Provide the [X, Y] coordinate of the cell's center where the given text is located.  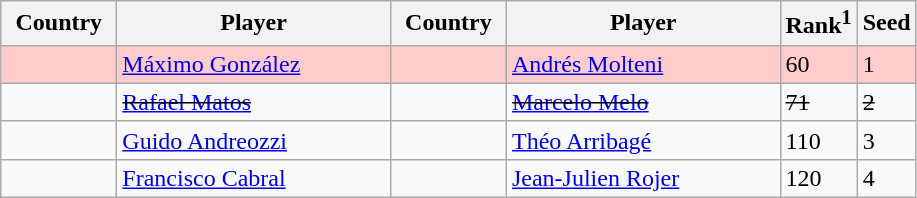
Rafael Matos [254, 102]
1 [886, 64]
Rank1 [818, 24]
Andrés Molteni [643, 64]
3 [886, 140]
Théo Arribagé [643, 140]
60 [818, 64]
Guido Andreozzi [254, 140]
2 [886, 102]
110 [818, 140]
71 [818, 102]
Máximo González [254, 64]
Francisco Cabral [254, 178]
Seed [886, 24]
Jean-Julien Rojer [643, 178]
4 [886, 178]
120 [818, 178]
Marcelo Melo [643, 102]
